Pinpoint the cell where the given text exists, returning its (x, y) midpoint coordinate. 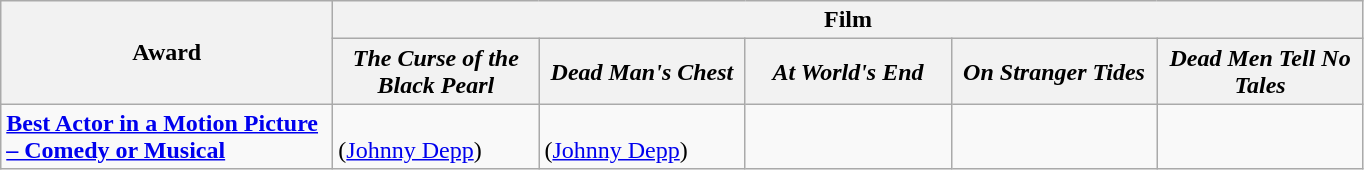
The Curse of the Black Pearl (436, 72)
Best Actor in a Motion Picture – Comedy or Musical (167, 136)
At World's End (848, 72)
Dead Men Tell No Tales (1260, 72)
Award (167, 52)
Dead Man's Chest (642, 72)
On Stranger Tides (1054, 72)
Film (848, 20)
